Provide the (x, y) coordinate of the cell's center where the given text is located.  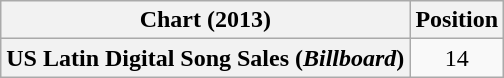
Chart (2013) (206, 20)
Position (457, 20)
14 (457, 58)
US Latin Digital Song Sales (Billboard) (206, 58)
